Detect which cell encompasses the target text, then output its (x, y) center coordinate. 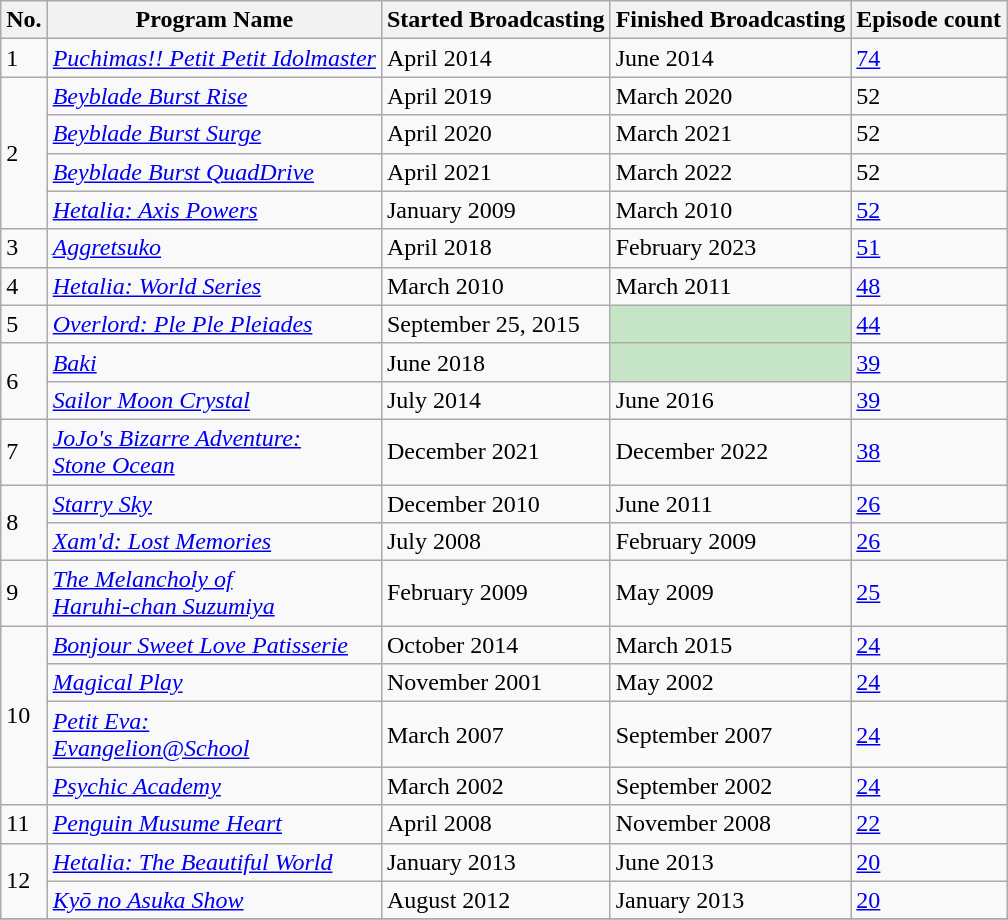
June 2013 (730, 862)
5 (24, 324)
12 (24, 881)
November 2008 (730, 824)
Beyblade Burst Surge (214, 134)
April 2020 (496, 134)
Psychic Academy (214, 786)
June 2014 (730, 58)
4 (24, 286)
Penguin Musume Heart (214, 824)
Finished Broadcasting (730, 20)
Kyō no Asuka Show (214, 900)
April 2021 (496, 172)
June 2016 (730, 400)
51 (929, 248)
1 (24, 58)
Petit Eva:Evangelion@School (214, 734)
Puchimas!! Petit Petit Idolmaster (214, 58)
July 2014 (496, 400)
11 (24, 824)
Aggretsuko (214, 248)
74 (929, 58)
The Melancholy ofHaruhi-chan Suzumiya (214, 594)
April 2018 (496, 248)
May 2009 (730, 594)
April 2014 (496, 58)
44 (929, 324)
2 (24, 153)
October 2014 (496, 645)
48 (929, 286)
December 2022 (730, 452)
March 2011 (730, 286)
September 2002 (730, 786)
Magical Play (214, 683)
April 2019 (496, 96)
March 2021 (730, 134)
March 2002 (496, 786)
March 2015 (730, 645)
8 (24, 522)
November 2001 (496, 683)
June 2018 (496, 362)
Program Name (214, 20)
Overlord: Ple Ple Pleiades (214, 324)
Started Broadcasting (496, 20)
Hetalia: World Series (214, 286)
7 (24, 452)
No. (24, 20)
September 25, 2015 (496, 324)
March 2022 (730, 172)
38 (929, 452)
9 (24, 594)
February 2023 (730, 248)
Starry Sky (214, 503)
Beyblade Burst Rise (214, 96)
Hetalia: The Beautiful World (214, 862)
Sailor Moon Crystal (214, 400)
January 2009 (496, 210)
Bonjour Sweet Love Patisserie (214, 645)
September 2007 (730, 734)
July 2008 (496, 542)
March 2020 (730, 96)
10 (24, 716)
March 2007 (496, 734)
June 2011 (730, 503)
JoJo's Bizarre Adventure:Stone Ocean (214, 452)
Beyblade Burst QuadDrive (214, 172)
December 2010 (496, 503)
3 (24, 248)
August 2012 (496, 900)
6 (24, 381)
22 (929, 824)
Episode count (929, 20)
Xam'd: Lost Memories (214, 542)
Baki (214, 362)
April 2008 (496, 824)
May 2002 (730, 683)
December 2021 (496, 452)
25 (929, 594)
Hetalia: Axis Powers (214, 210)
